From the cell containing the given text, extract its center point as (X, Y) coordinate. 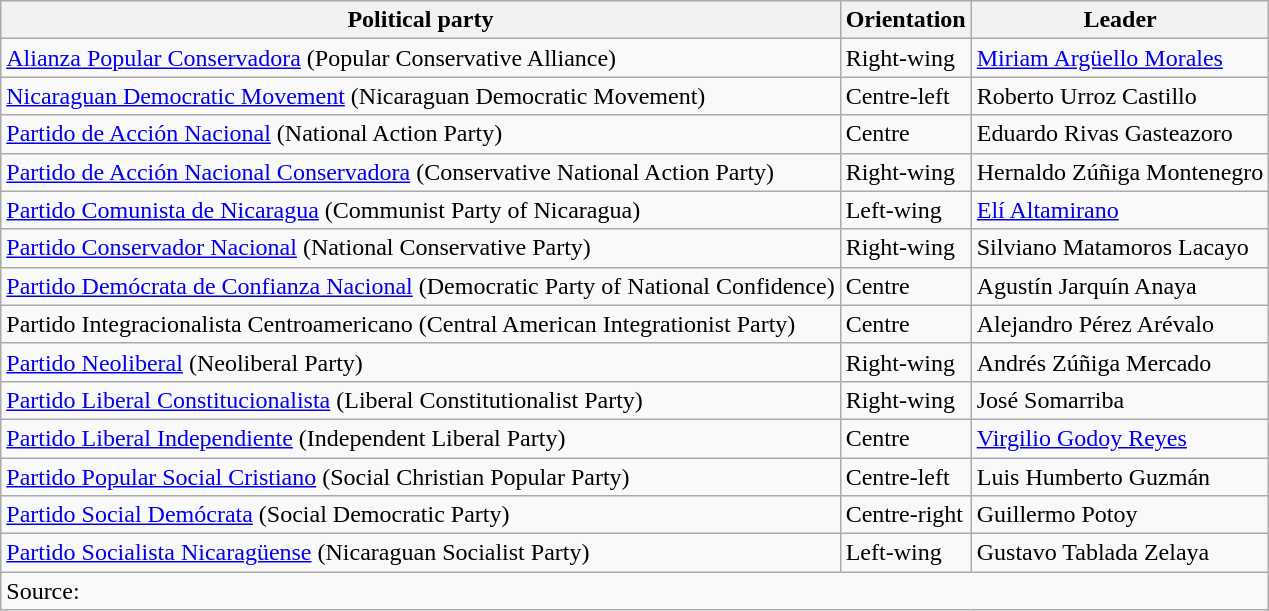
Partido Demócrata de Confianza Nacional (Democratic Party of National Confidence) (420, 286)
Partido Social Demócrata (Social Democratic Party) (420, 515)
Miriam Argüello Morales (1120, 58)
Orientation (906, 20)
Roberto Urroz Castillo (1120, 96)
Partido Liberal Constitucionalista (Liberal Constitutionalist Party) (420, 400)
Agustín Jarquín Anaya (1120, 286)
Partido Socialista Nicaragüense (Nicaraguan Socialist Party) (420, 553)
Andrés Zúñiga Mercado (1120, 362)
Alejandro Pérez Arévalo (1120, 324)
Guillermo Potoy (1120, 515)
Luis Humberto Guzmán (1120, 477)
José Somarriba (1120, 400)
Eduardo Rivas Gasteazoro (1120, 134)
Partido Integracionalista Centroamericano (Central American Integrationist Party) (420, 324)
Partido de Acción Nacional Conservadora (Conservative National Action Party) (420, 172)
Elí Altamirano (1120, 210)
Partido de Acción Nacional (National Action Party) (420, 134)
Leader (1120, 20)
Hernaldo Zúñiga Montenegro (1120, 172)
Partido Conservador Nacional (National Conservative Party) (420, 248)
Nicaraguan Democratic Movement (Nicaraguan Democratic Movement) (420, 96)
Source: (635, 591)
Virgilio Godoy Reyes (1120, 438)
Partido Neoliberal (Neoliberal Party) (420, 362)
Centre-right (906, 515)
Silviano Matamoros Lacayo (1120, 248)
Partido Liberal Independiente (Independent Liberal Party) (420, 438)
Partido Popular Social Cristiano (Social Christian Popular Party) (420, 477)
Alianza Popular Conservadora (Popular Conservative Alliance) (420, 58)
Gustavo Tablada Zelaya (1120, 553)
Political party (420, 20)
Partido Comunista de Nicaragua (Communist Party of Nicaragua) (420, 210)
